Return (x, y) of the center of cell containing provided text 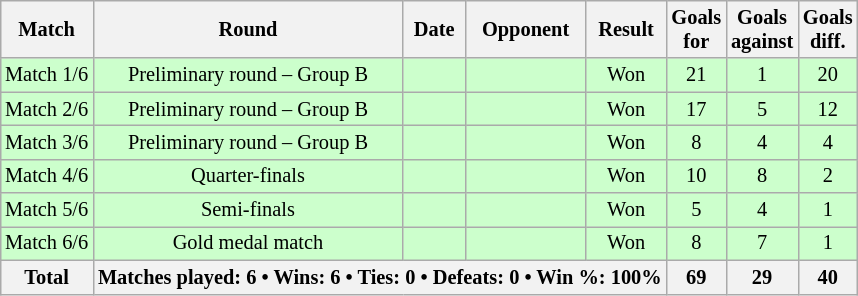
17 (697, 109)
Goalsdiff. (828, 29)
12 (828, 109)
Matches played: 6 • Wins: 6 • Ties: 0 • Defeats: 0 • Win %: 100% (380, 277)
Semi-finals (248, 210)
21 (697, 75)
7 (762, 243)
Total (46, 277)
Match 3/6 (46, 142)
Round (248, 29)
Goalsagainst (762, 29)
Match 5/6 (46, 210)
Goalsfor (697, 29)
29 (762, 277)
Date (434, 29)
40 (828, 277)
Match 4/6 (46, 176)
Match 6/6 (46, 243)
Match (46, 29)
Gold medal match (248, 243)
10 (697, 176)
Quarter-finals (248, 176)
Opponent (525, 29)
Match 2/6 (46, 109)
20 (828, 75)
2 (828, 176)
69 (697, 277)
Match 1/6 (46, 75)
Result (626, 29)
